Identify which cell holds the provided text, then report its [X, Y] central coordinate. 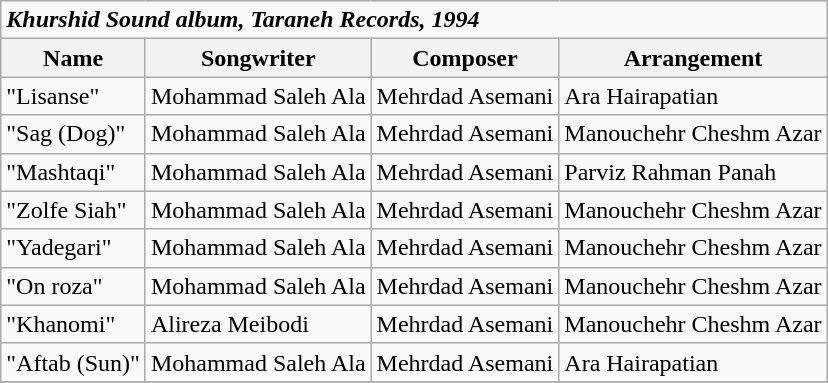
Parviz Rahman Panah [693, 172]
"Zolfe Siah" [74, 210]
Khurshid Sound album, Taraneh Records, 1994 [414, 20]
"Sag (Dog)" [74, 134]
"Yadegari" [74, 248]
"Aftab (Sun)" [74, 362]
Arrangement [693, 58]
Composer [465, 58]
"Mashtaqi" [74, 172]
"On roza" [74, 286]
Alireza Meibodi [258, 324]
Name [74, 58]
"Khanomi" [74, 324]
"Lisanse" [74, 96]
Songwriter [258, 58]
